Find where the given text appears and provide that cell's center as [x, y] coordinate. 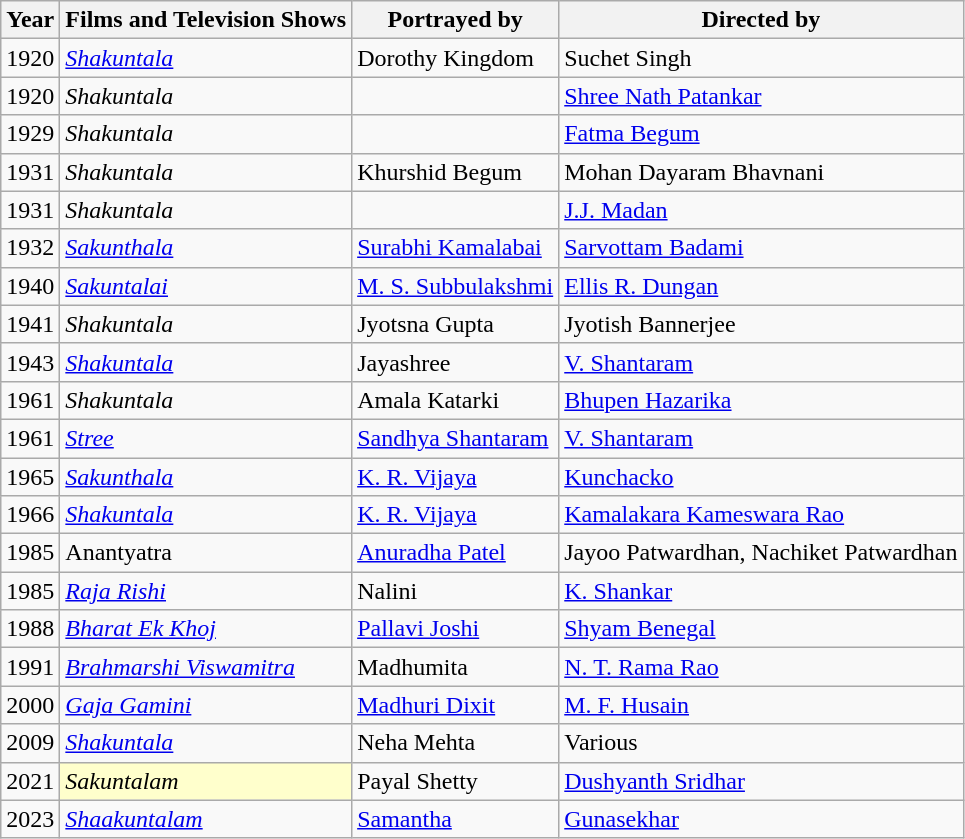
Suchet Singh [761, 58]
2000 [30, 705]
Sakuntalai [206, 286]
Khurshid Begum [456, 172]
Portrayed by [456, 20]
M. S. Subbulakshmi [456, 286]
Jayoo Patwardhan, Nachiket Patwardhan [761, 553]
Year [30, 20]
1988 [30, 629]
Mohan Dayaram Bhavnani [761, 172]
Bharat Ek Khoj [206, 629]
Madhumita [456, 667]
Fatma Begum [761, 134]
2023 [30, 819]
2021 [30, 781]
Shaakuntalam [206, 819]
Sakuntalam [206, 781]
1965 [30, 477]
J.J. Madan [761, 210]
1943 [30, 362]
Shree Nath Patankar [761, 96]
Gaja Gamini [206, 705]
Directed by [761, 20]
M. F. Husain [761, 705]
Samantha [456, 819]
1940 [30, 286]
Pallavi Joshi [456, 629]
Anuradha Patel [456, 553]
Ellis R. Dungan [761, 286]
Jayashree [456, 362]
Amala Katarki [456, 400]
Sandhya Shantaram [456, 438]
Kunchacko [761, 477]
Anantyatra [206, 553]
Shyam Benegal [761, 629]
1932 [30, 248]
K. Shankar [761, 591]
Sarvottam Badami [761, 248]
Surabhi Kamalabai [456, 248]
Stree [206, 438]
1991 [30, 667]
Raja Rishi [206, 591]
Brahmarshi Viswamitra [206, 667]
Madhuri Dixit [456, 705]
Dushyanth Sridhar [761, 781]
Neha Mehta [456, 743]
Dorothy Kingdom [456, 58]
Payal Shetty [456, 781]
2009 [30, 743]
Nalini [456, 591]
Jyotish Bannerjee [761, 324]
1941 [30, 324]
1929 [30, 134]
Gunasekhar [761, 819]
Jyotsna Gupta [456, 324]
Kamalakara Kameswara Rao [761, 515]
Various [761, 743]
N. T. Rama Rao [761, 667]
1966 [30, 515]
Bhupen Hazarika [761, 400]
Films and Television Shows [206, 20]
